Pinpoint the cell where the given text exists, returning its [X, Y] midpoint coordinate. 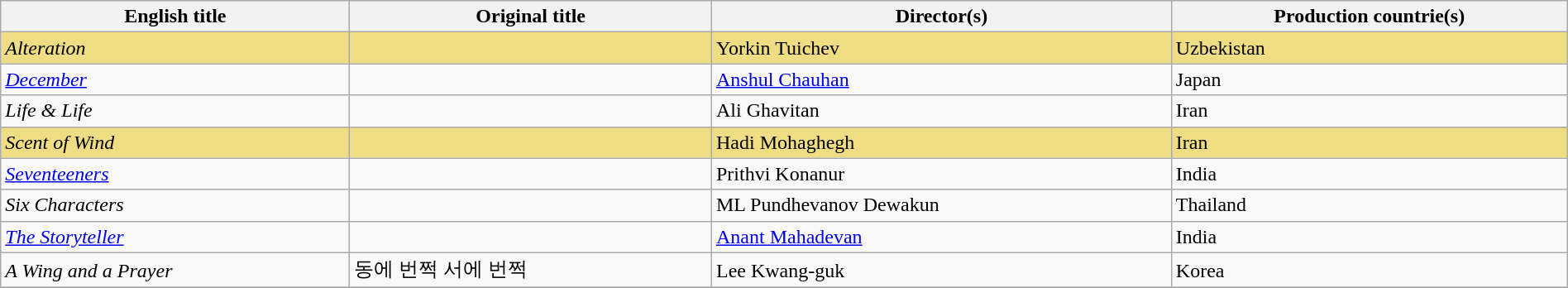
Director(s) [941, 17]
December [175, 79]
Alteration [175, 48]
Lee Kwang-guk [941, 270]
Seventeeners [175, 174]
Life & Life [175, 111]
ML Pundhevanov Dewakun [941, 205]
Prithvi Konanur [941, 174]
Anshul Chauhan [941, 79]
Six Characters [175, 205]
Hadi Mohaghegh [941, 142]
The Storyteller [175, 237]
Ali Ghavitan [941, 111]
Original title [531, 17]
Japan [1370, 79]
Yorkin Tuichev [941, 48]
Production countrie(s) [1370, 17]
Uzbekistan [1370, 48]
Korea [1370, 270]
동에 번쩍 서에 번쩍 [531, 270]
Anant Mahadevan [941, 237]
English title [175, 17]
A Wing and a Prayer [175, 270]
Scent of Wind [175, 142]
Thailand [1370, 205]
